Detect which cell encompasses the target text, then output its (x, y) center coordinate. 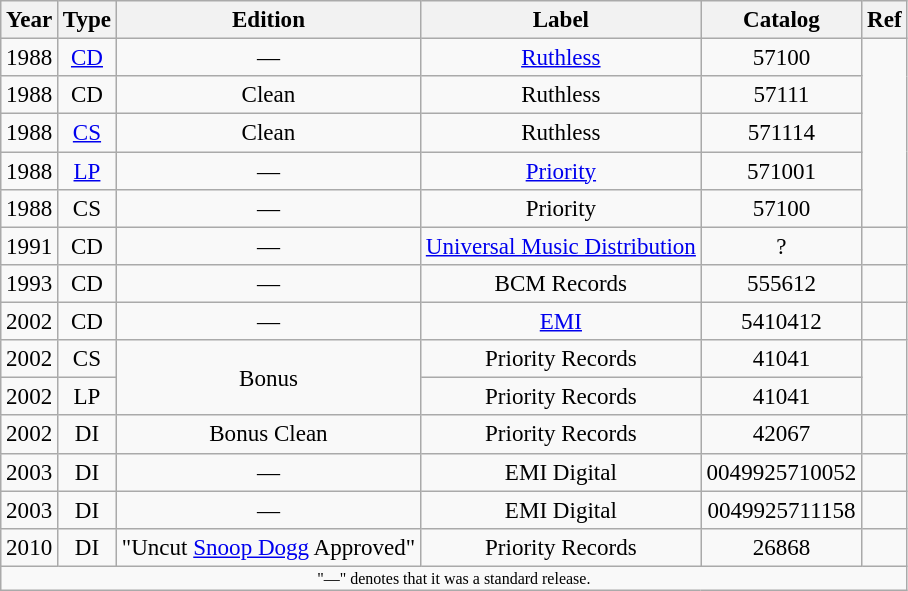
"—" denotes that it was a standard release. (454, 578)
0049925710052 (781, 472)
Label (560, 20)
EMI (560, 321)
5410412 (781, 321)
Universal Music Distribution (560, 246)
Edition (268, 20)
571114 (781, 133)
0049925711158 (781, 510)
1991 (30, 246)
Bonus (268, 378)
BCM Records (560, 284)
Year (30, 20)
2010 (30, 547)
26868 (781, 547)
42067 (781, 434)
57111 (781, 95)
Ref (884, 20)
? (781, 246)
571001 (781, 171)
Bonus Clean (268, 434)
1993 (30, 284)
555612 (781, 284)
Type (88, 20)
"Uncut Snoop Dogg Approved" (268, 547)
Catalog (781, 20)
